For the text-containing cell, return its midpoint in [x, y] coordinate format. 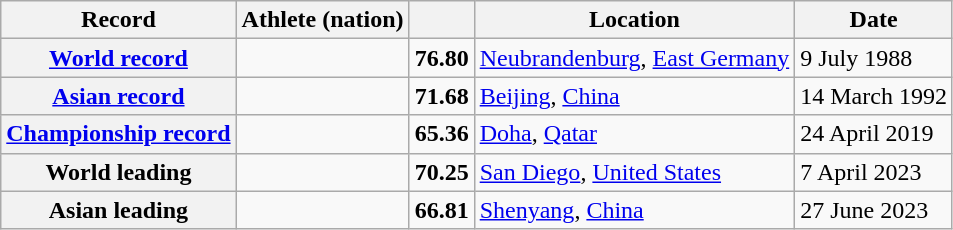
Doha, Qatar [634, 134]
66.81 [442, 210]
76.80 [442, 58]
Asian record [118, 96]
San Diego, United States [634, 172]
Date [874, 20]
Neubrandenburg, East Germany [634, 58]
Shenyang, China [634, 210]
Beijing, China [634, 96]
Record [118, 20]
Athlete (nation) [322, 20]
Asian leading [118, 210]
71.68 [442, 96]
65.36 [442, 134]
7 April 2023 [874, 172]
27 June 2023 [874, 210]
24 April 2019 [874, 134]
14 March 1992 [874, 96]
Championship record [118, 134]
70.25 [442, 172]
World leading [118, 172]
World record [118, 58]
9 July 1988 [874, 58]
Location [634, 20]
